Scan for the cell matching the given text and deliver its [x, y] coordinate at center. 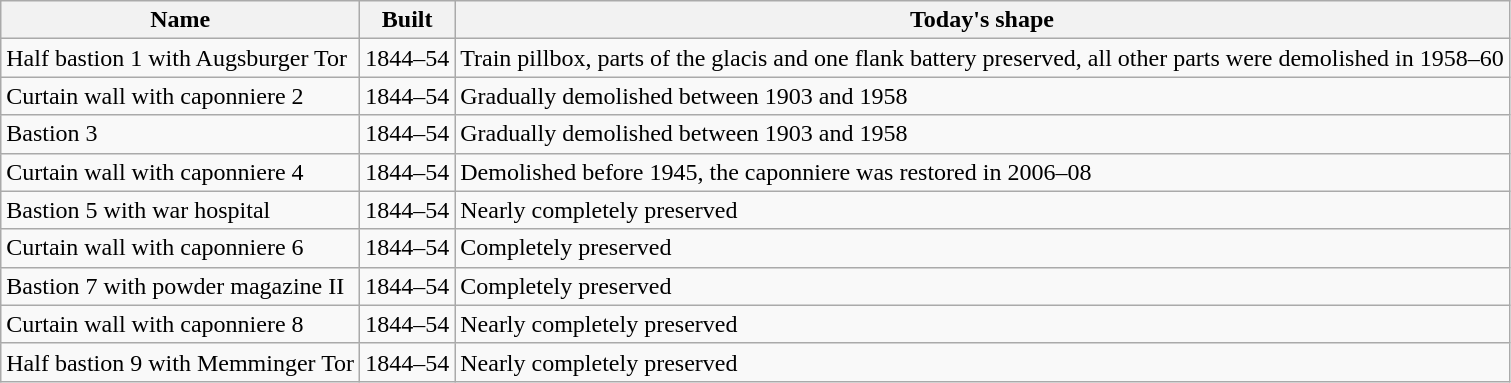
Today's shape [982, 20]
Train pillbox, parts of the glacis and one flank battery preserved, all other parts were demolished in 1958–60 [982, 58]
Built [408, 20]
Bastion 3 [180, 134]
Half bastion 1 with Augsburger Tor [180, 58]
Curtain wall with caponniere 6 [180, 248]
Demolished before 1945, the caponniere was restored in 2006–08 [982, 172]
Bastion 5 with war hospital [180, 210]
Curtain wall with caponniere 8 [180, 324]
Curtain wall with caponniere 2 [180, 96]
Half bastion 9 with Memminger Tor [180, 362]
Curtain wall with caponniere 4 [180, 172]
Bastion 7 with powder magazine II [180, 286]
Name [180, 20]
